Pinpoint the cell where the given text exists, returning its [x, y] midpoint coordinate. 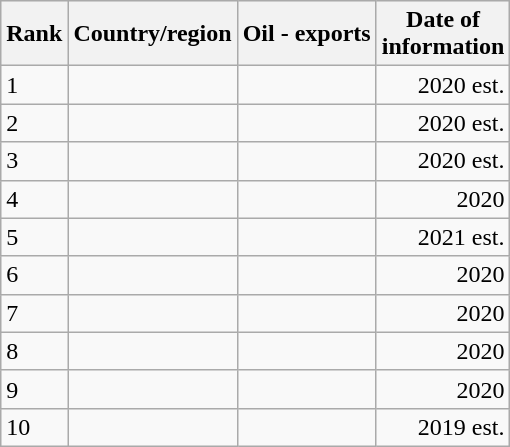
4 [34, 199]
2 [34, 123]
5 [34, 237]
2021 est. [443, 237]
9 [34, 389]
Oil - exports [306, 34]
Country/region [152, 34]
7 [34, 313]
2019 est. [443, 427]
Date of information [443, 34]
10 [34, 427]
1 [34, 85]
8 [34, 351]
3 [34, 161]
Rank [34, 34]
6 [34, 275]
